For the text-containing cell, return its midpoint in [X, Y] coordinate format. 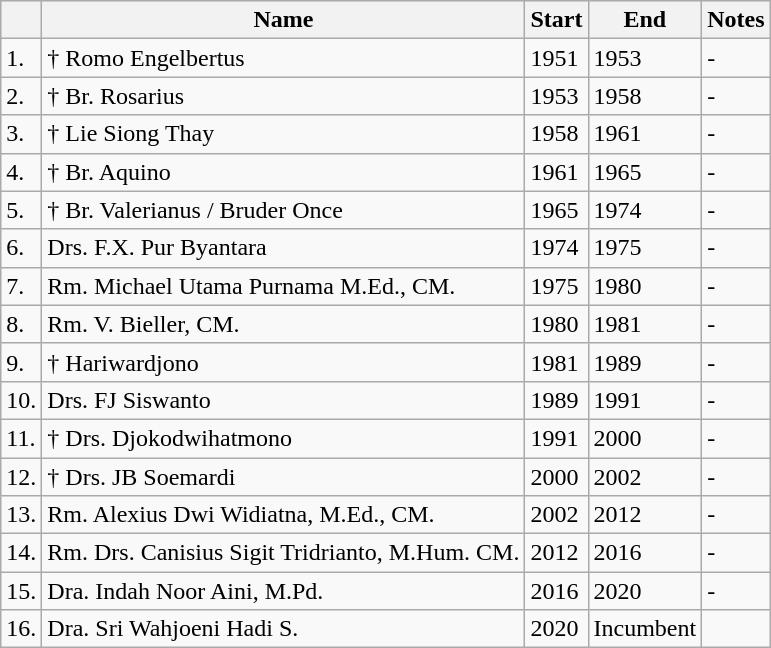
12. [22, 477]
† Drs. JB Soemardi [284, 477]
Rm. V. Bieller, CM. [284, 324]
1951 [556, 58]
Incumbent [645, 629]
8. [22, 324]
† Br. Aquino [284, 172]
Dra. Sri Wahjoeni Hadi S. [284, 629]
Name [284, 20]
16. [22, 629]
† Drs. Djokodwihatmono [284, 438]
Drs. F.X. Pur Byantara [284, 248]
14. [22, 553]
1. [22, 58]
4. [22, 172]
13. [22, 515]
† Hariwardjono [284, 362]
3. [22, 134]
11. [22, 438]
Drs. FJ Siswanto [284, 400]
Notes [736, 20]
† Br. Rosarius [284, 96]
10. [22, 400]
15. [22, 591]
2. [22, 96]
Dra. Indah Noor Aini, M.Pd. [284, 591]
Start [556, 20]
End [645, 20]
Rm. Michael Utama Purnama M.Ed., CM. [284, 286]
† Lie Siong Thay [284, 134]
Rm. Alexius Dwi Widiatna, M.Ed., CM. [284, 515]
9. [22, 362]
6. [22, 248]
† Romo Engelbertus [284, 58]
5. [22, 210]
Rm. Drs. Canisius Sigit Tridrianto, M.Hum. CM. [284, 553]
7. [22, 286]
† Br. Valerianus / Bruder Once [284, 210]
